Pinpoint the cell where the given text exists, returning its [x, y] midpoint coordinate. 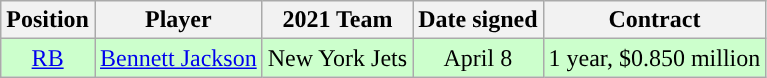
1 year, $0.850 million [654, 58]
Contract [654, 20]
Player [178, 20]
Date signed [478, 20]
New York Jets [337, 58]
Position [48, 20]
2021 Team [337, 20]
April 8 [478, 58]
RB [48, 58]
Bennett Jackson [178, 58]
